Extract the (x, y) coordinate from the center of the cell holding the provided text.  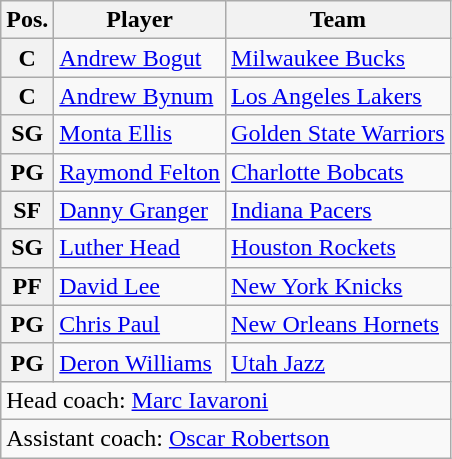
Andrew Bynum (140, 96)
Danny Granger (140, 210)
SF (28, 210)
New Orleans Hornets (338, 324)
New York Knicks (338, 286)
Chris Paul (140, 324)
Deron Williams (140, 362)
Andrew Bogut (140, 58)
Houston Rockets (338, 248)
Pos. (28, 20)
Head coach: Marc Iavaroni (226, 400)
PF (28, 286)
Luther Head (140, 248)
Charlotte Bobcats (338, 172)
Golden State Warriors (338, 134)
Utah Jazz (338, 362)
Los Angeles Lakers (338, 96)
David Lee (140, 286)
Player (140, 20)
Milwaukee Bucks (338, 58)
Assistant coach: Oscar Robertson (226, 438)
Indiana Pacers (338, 210)
Monta Ellis (140, 134)
Team (338, 20)
Raymond Felton (140, 172)
